Provide the [x, y] coordinate of the cell's center where the given text is located.  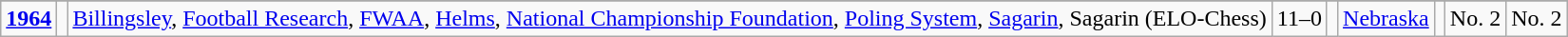
Nebraska [1386, 19]
11–0 [1299, 19]
Billingsley, Football Research, FWAA, Helms, National Championship Foundation, Poling System, Sagarin, Sagarin (ELO-Chess) [669, 19]
1964 [29, 19]
